For the text-containing cell, return its midpoint in (x, y) coordinate format. 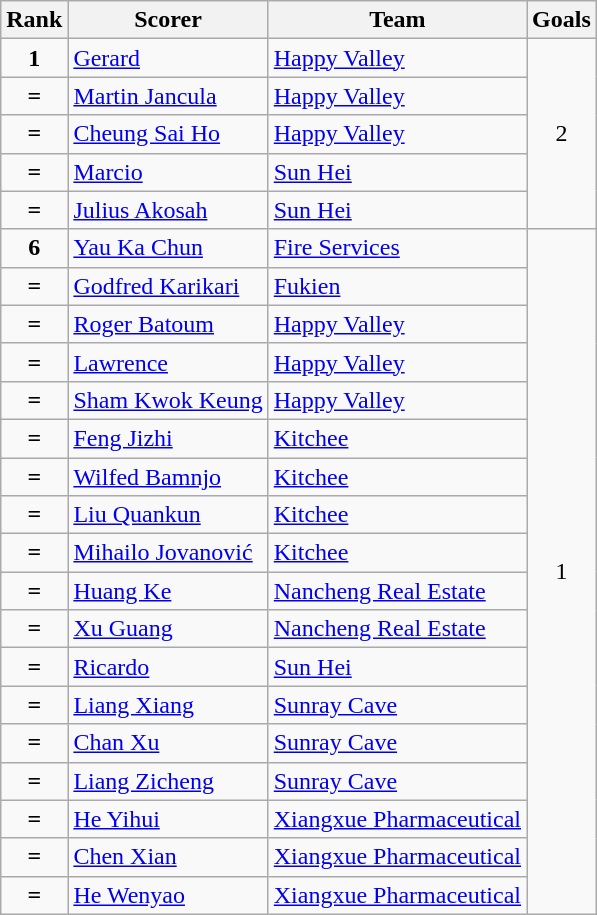
Marcio (168, 172)
Team (397, 20)
Cheung Sai Ho (168, 134)
Liang Xiang (168, 705)
Chan Xu (168, 743)
Scorer (168, 20)
2 (562, 134)
Martin Jancula (168, 96)
Wilfed Bamnjo (168, 477)
Ricardo (168, 667)
Lawrence (168, 362)
6 (34, 248)
He Yihui (168, 819)
Feng Jizhi (168, 438)
Sham Kwok Keung (168, 400)
He Wenyao (168, 895)
Mihailo Jovanović (168, 553)
Yau Ka Chun (168, 248)
Liu Quankun (168, 515)
Xu Guang (168, 629)
Fire Services (397, 248)
Goals (562, 20)
Godfred Karikari (168, 286)
Rank (34, 20)
Huang Ke (168, 591)
Fukien (397, 286)
Julius Akosah (168, 210)
Gerard (168, 58)
Chen Xian (168, 857)
Liang Zicheng (168, 781)
Roger Batoum (168, 324)
